Identify which cell holds the provided text, then report its [X, Y] central coordinate. 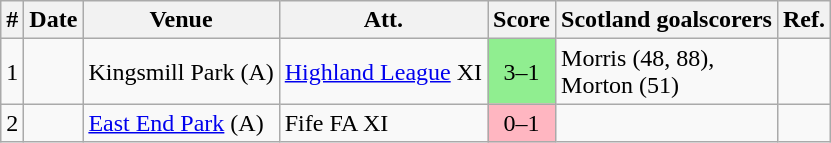
Kingsmill Park (A) [181, 72]
Score [522, 20]
Fife FA XI [383, 123]
3–1 [522, 72]
Ref. [804, 20]
0–1 [522, 123]
Highland League XI [383, 72]
1 [12, 72]
2 [12, 123]
East End Park (A) [181, 123]
Venue [181, 20]
Morris (48, 88),Morton (51) [667, 72]
# [12, 20]
Att. [383, 20]
Scotland goalscorers [667, 20]
Date [54, 20]
